Return the (x, y) coordinate for the center point of the cell that contains the specified text.  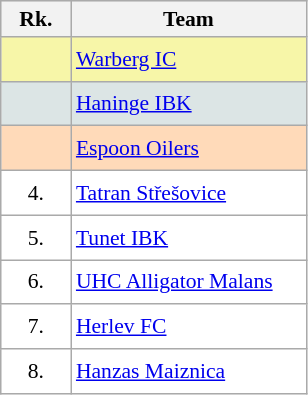
Warberg IC (188, 60)
Team (188, 19)
Rk. (36, 19)
Haninge IBK (188, 104)
Hanzas Maiznica (188, 372)
Tatran Střešovice (188, 194)
7. (36, 328)
Tunet IBK (188, 238)
Espoon Oilers (188, 148)
Herlev FC (188, 328)
5. (36, 238)
UHC Alligator Malans (188, 282)
4. (36, 194)
8. (36, 372)
6. (36, 282)
